Locate the cell with the specified text and output its (X, Y) center coordinate. 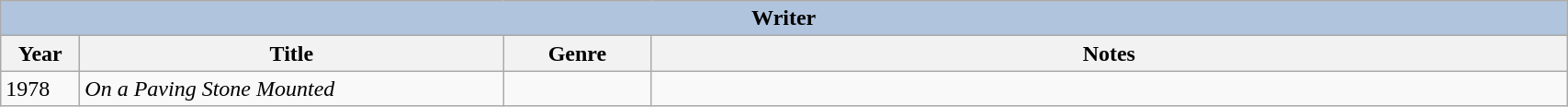
Year (40, 53)
On a Paving Stone Mounted (292, 89)
1978 (40, 89)
Genre (577, 53)
Title (292, 53)
Notes (1110, 53)
Writer (784, 18)
